Identify which cell holds the provided text, then report its (x, y) central coordinate. 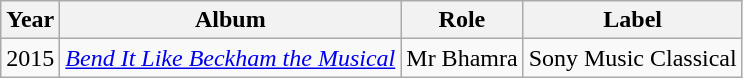
2015 (30, 58)
Bend It Like Beckham the Musical (230, 58)
Mr Bhamra (462, 58)
Label (632, 20)
Role (462, 20)
Album (230, 20)
Year (30, 20)
Sony Music Classical (632, 58)
